From the cell containing the given text, extract its center point as [x, y] coordinate. 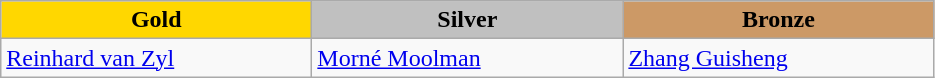
Morné Moolman [468, 58]
Reinhard van Zyl [156, 58]
Silver [468, 20]
Bronze [778, 20]
Gold [156, 20]
Zhang Guisheng [778, 58]
